From the cell containing the given text, extract its center point as [X, Y] coordinate. 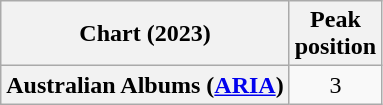
Australian Albums (ARIA) [145, 85]
Peakposition [335, 34]
3 [335, 85]
Chart (2023) [145, 34]
